For the text-containing cell, return its midpoint in [X, Y] coordinate format. 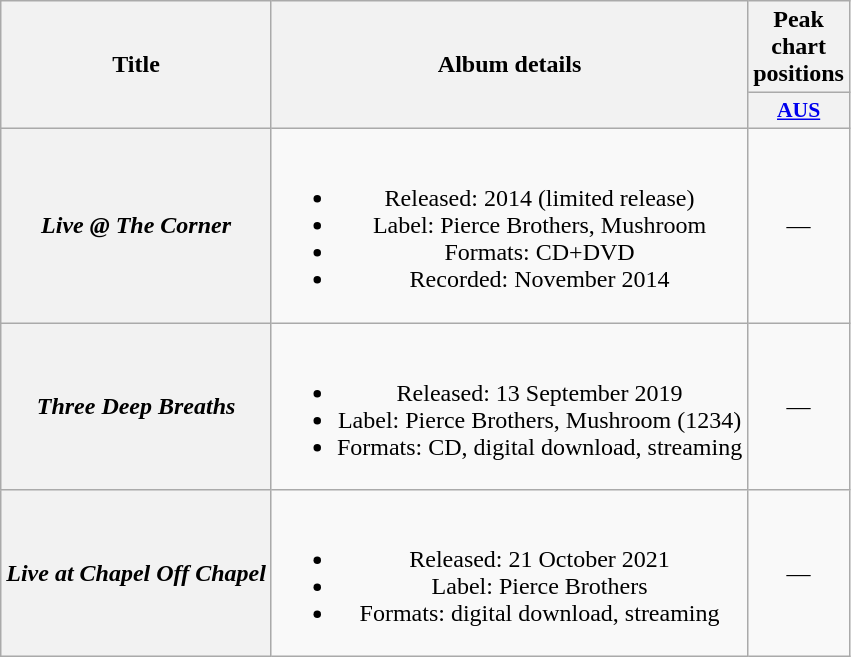
Three Deep Breaths [136, 406]
AUS [799, 111]
Live at Chapel Off Chapel [136, 574]
Peak chart positions [799, 47]
Released: 2014 (limited release)Label: Pierce Brothers, MushroomFormats: CD+DVDRecorded: November 2014 [509, 225]
Live @ The Corner [136, 225]
Album details [509, 65]
Title [136, 65]
Released: 13 September 2019Label: Pierce Brothers, Mushroom (1234)Formats: CD, digital download, streaming [509, 406]
Released: 21 October 2021Label: Pierce BrothersFormats: digital download, streaming [509, 574]
